Scan for the cell matching the given text and deliver its (x, y) coordinate at center. 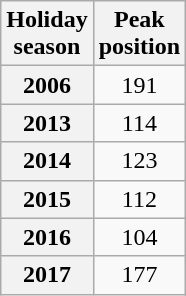
2013 (47, 123)
177 (139, 275)
2015 (47, 199)
123 (139, 161)
2006 (47, 85)
112 (139, 199)
191 (139, 85)
2017 (47, 275)
2014 (47, 161)
104 (139, 237)
114 (139, 123)
2016 (47, 237)
Holidayseason (47, 34)
Peakposition (139, 34)
